Find where the given text appears and provide that cell's center as [X, Y] coordinate. 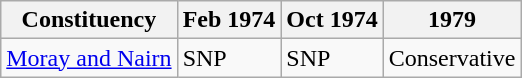
Constituency [89, 20]
Oct 1974 [332, 20]
1979 [452, 20]
Conservative [452, 58]
Moray and Nairn [89, 58]
Feb 1974 [229, 20]
